Capture the cell that displays the provided text and extract its [x, y] central coordinate. 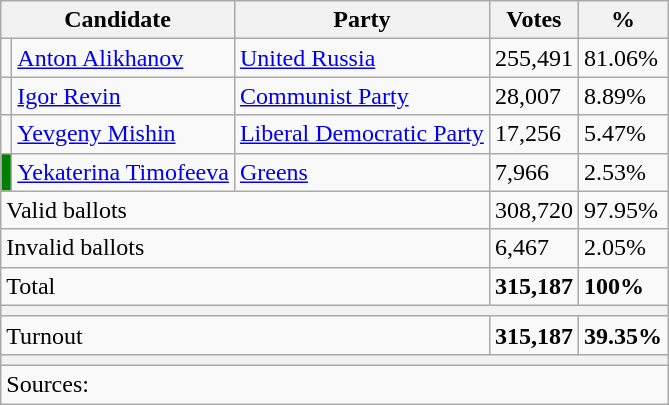
Votes [534, 20]
97.95% [622, 210]
7,966 [534, 172]
Turnout [246, 335]
Yevgeny Mishin [124, 134]
Candidate [118, 20]
United Russia [362, 58]
2.05% [622, 248]
5.47% [622, 134]
Sources: [334, 384]
Invalid ballots [246, 248]
Igor Revin [124, 96]
8.89% [622, 96]
2.53% [622, 172]
255,491 [534, 58]
17,256 [534, 134]
308,720 [534, 210]
Party [362, 20]
Liberal Democratic Party [362, 134]
% [622, 20]
81.06% [622, 58]
100% [622, 286]
6,467 [534, 248]
Greens [362, 172]
39.35% [622, 335]
Valid ballots [246, 210]
Anton Alikhanov [124, 58]
Yekaterina Timofeeva [124, 172]
Total [246, 286]
28,007 [534, 96]
Communist Party [362, 96]
